Detect which cell encompasses the target text, then output its [x, y] center coordinate. 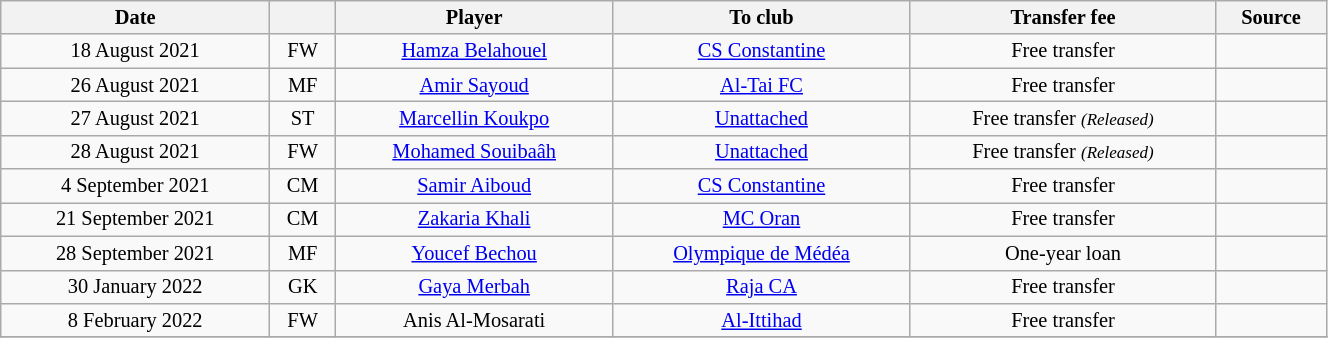
28 August 2021 [136, 152]
28 September 2021 [136, 253]
4 September 2021 [136, 186]
30 January 2022 [136, 287]
Transfer fee [1062, 17]
GK [303, 287]
Mohamed Souibaâh [474, 152]
MC Oran [762, 219]
Date [136, 17]
Al-Ittihad [762, 320]
27 August 2021 [136, 118]
Olympique de Médéa [762, 253]
Anis Al-Mosarati [474, 320]
To club [762, 17]
21 September 2021 [136, 219]
Gaya Merbah [474, 287]
Hamza Belahouel [474, 51]
26 August 2021 [136, 85]
Al-Tai FC [762, 85]
Youcef Bechou [474, 253]
Zakaria Khali [474, 219]
ST [303, 118]
Source [1272, 17]
18 August 2021 [136, 51]
One-year loan [1062, 253]
8 February 2022 [136, 320]
Samir Aiboud [474, 186]
Amir Sayoud [474, 85]
Raja CA [762, 287]
Player [474, 17]
Marcellin Koukpo [474, 118]
